Detect which cell encompasses the target text, then output its [X, Y] center coordinate. 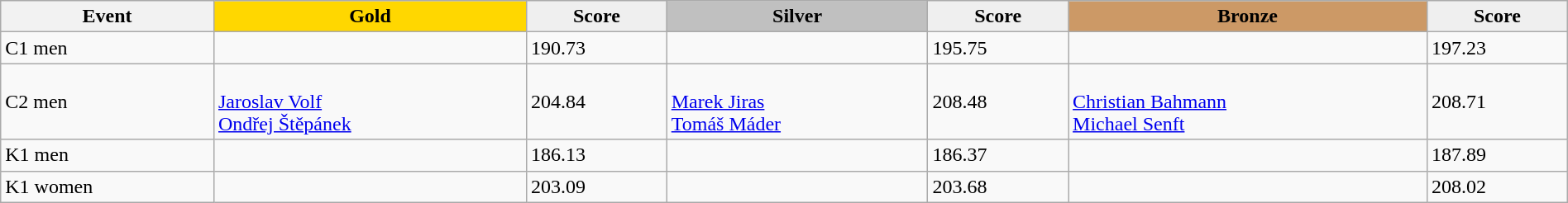
204.84 [597, 101]
190.73 [597, 48]
203.68 [998, 186]
208.02 [1497, 186]
Bronze [1248, 17]
Event [108, 17]
186.37 [998, 155]
K1 women [108, 186]
K1 men [108, 155]
Marek JirasTomáš Máder [797, 101]
208.71 [1497, 101]
C1 men [108, 48]
C2 men [108, 101]
208.48 [998, 101]
197.23 [1497, 48]
Christian BahmannMichael Senft [1248, 101]
186.13 [597, 155]
Silver [797, 17]
195.75 [998, 48]
203.09 [597, 186]
187.89 [1497, 155]
Gold [370, 17]
Jaroslav VolfOndřej Štěpánek [370, 101]
